Output the [x, y] coordinate of the center of the cell containing the given text.  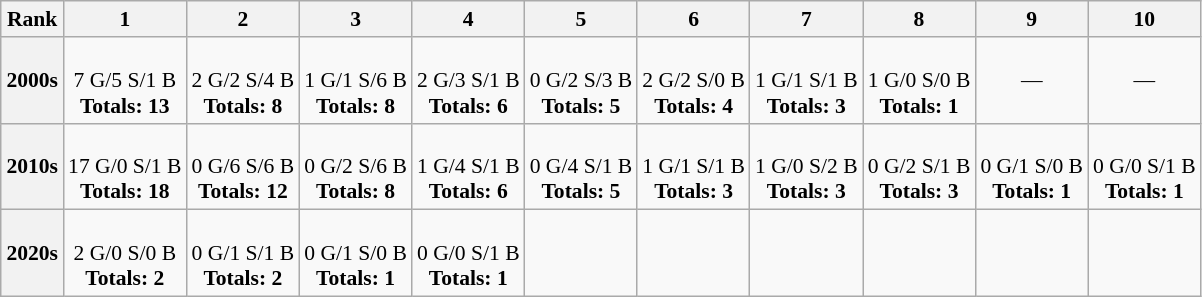
2 G/2 S/0 BTotals: 4 [694, 80]
7 [806, 19]
3 [356, 19]
2 [244, 19]
0 G/4 S/1 BTotals: 5 [582, 166]
1 G/1 S/6 BTotals: 8 [356, 80]
1 G/0 S/0 BTotals: 1 [920, 80]
4 [468, 19]
1 G/0 S/2 BTotals: 3 [806, 166]
2 G/0 S/0 BTotals: 2 [124, 254]
2010s [32, 166]
0 G/6 S/6 BTotals: 12 [244, 166]
10 [1144, 19]
17 G/0 S/1 BTotals: 18 [124, 166]
2 G/2 S/4 BTotals: 8 [244, 80]
5 [582, 19]
0 G/2 S/6 BTotals: 8 [356, 166]
2020s [32, 254]
1 [124, 19]
6 [694, 19]
2 G/3 S/1 BTotals: 6 [468, 80]
0 G/1 S/1 BTotals: 2 [244, 254]
7 G/5 S/1 BTotals: 13 [124, 80]
Rank [32, 19]
0 G/2 S/1 BTotals: 3 [920, 166]
8 [920, 19]
9 [1032, 19]
2000s [32, 80]
1 G/4 S/1 BTotals: 6 [468, 166]
0 G/2 S/3 BTotals: 5 [582, 80]
